Detect which cell encompasses the target text, then output its (X, Y) center coordinate. 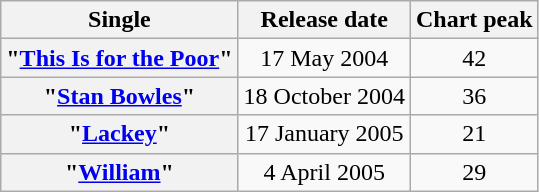
Release date (324, 20)
"Lackey" (120, 134)
17 May 2004 (324, 58)
4 April 2005 (324, 172)
Chart peak (474, 20)
"This Is for the Poor" (120, 58)
18 October 2004 (324, 96)
"Stan Bowles" (120, 96)
42 (474, 58)
36 (474, 96)
29 (474, 172)
17 January 2005 (324, 134)
"William" (120, 172)
Single (120, 20)
21 (474, 134)
